For the text-containing cell, return its midpoint in [x, y] coordinate format. 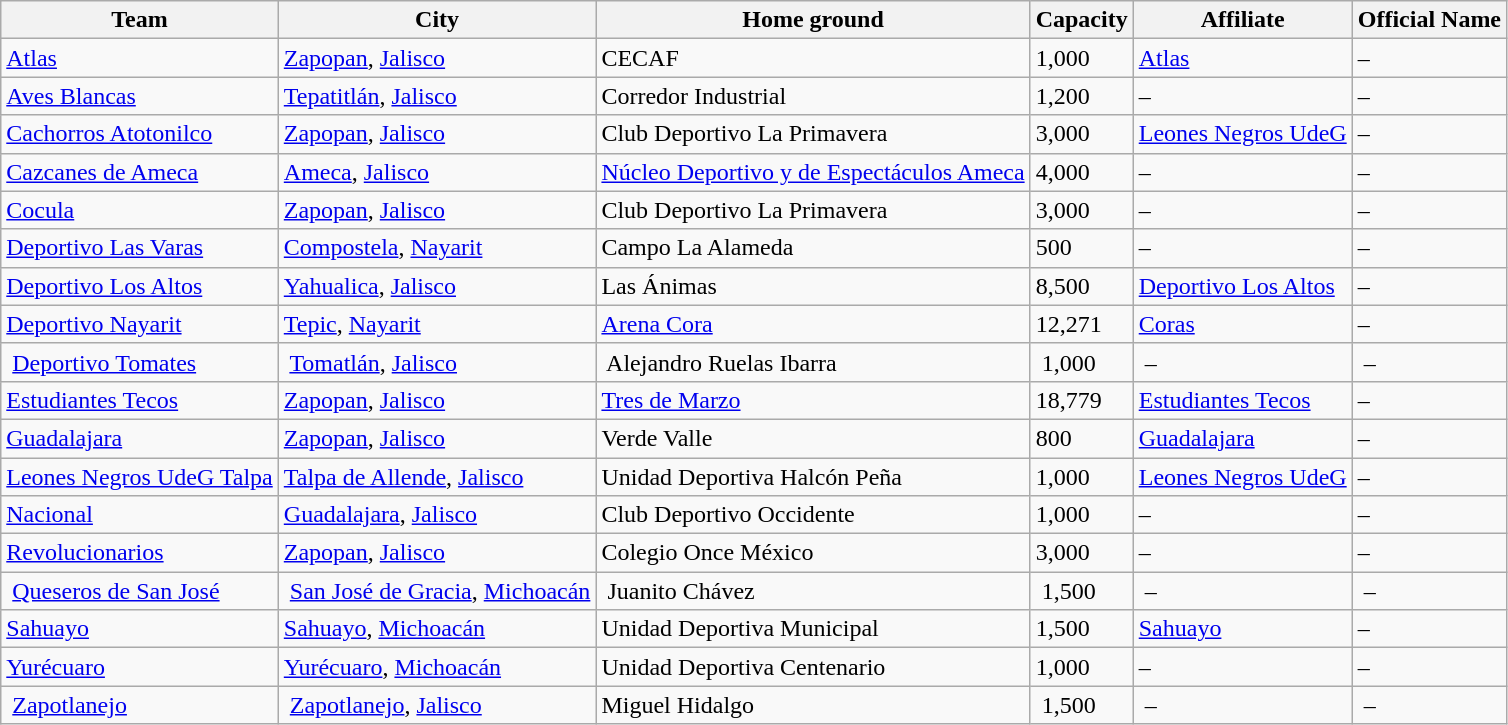
Las Ánimas [813, 286]
Tres de Marzo [813, 400]
Yurécuaro [140, 667]
Club Deportivo Occidente [813, 515]
Tomatlán, Jalisco [437, 362]
Cazcanes de Ameca [140, 172]
Unidad Deportiva Centenario [813, 667]
Alejandro Ruelas Ibarra [813, 362]
8,500 [1082, 286]
Yahualica, Jalisco [437, 286]
Zapotlanejo, Jalisco [437, 705]
Home ground [813, 20]
CECAF [813, 58]
Unidad Deportiva Municipal [813, 629]
Team [140, 20]
Deportivo Tomates [140, 362]
Arena Cora [813, 324]
Revolucionarios [140, 553]
Leones Negros UdeG Talpa [140, 477]
Colegio Once México [813, 553]
Miguel Hidalgo [813, 705]
Núcleo Deportivo y de Espectáculos Ameca [813, 172]
500 [1082, 248]
Capacity [1082, 20]
Cachorros Atotonilco [140, 134]
Affiliate [1242, 20]
Guadalajara, Jalisco [437, 515]
Aves Blancas [140, 96]
Tepatitlán, Jalisco [437, 96]
Talpa de Allende, Jalisco [437, 477]
Nacional [140, 515]
Deportivo Las Varas [140, 248]
San José de Gracia, Michoacán [437, 591]
Juanito Chávez [813, 591]
Queseros de San José [140, 591]
Cocula [140, 210]
Sahuayo, Michoacán [437, 629]
Verde Valle [813, 438]
City [437, 20]
Yurécuaro, Michoacán [437, 667]
Compostela, Nayarit [437, 248]
Unidad Deportiva Halcón Peña [813, 477]
1,200 [1082, 96]
800 [1082, 438]
4,000 [1082, 172]
12,271 [1082, 324]
Zapotlanejo [140, 705]
Campo La Alameda [813, 248]
Coras [1242, 324]
Corredor Industrial [813, 96]
Official Name [1429, 20]
Deportivo Nayarit [140, 324]
Ameca, Jalisco [437, 172]
Tepic, Nayarit [437, 324]
18,779 [1082, 400]
